Extract the (x, y) coordinate from the center of the cell holding the provided text.  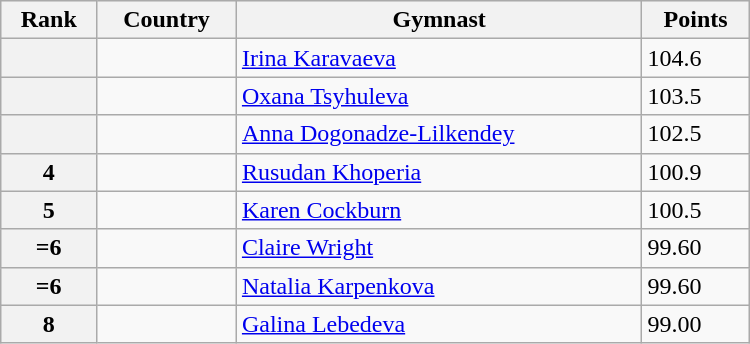
Points (696, 20)
Natalia Karpenkova (438, 286)
Gymnast (438, 20)
100.9 (696, 172)
Rank (49, 20)
Karen Cockburn (438, 210)
Anna Dogonadze-Lilkendey (438, 134)
4 (49, 172)
8 (49, 324)
Country (167, 20)
99.00 (696, 324)
Rusudan Khoperia (438, 172)
5 (49, 210)
Claire Wright (438, 248)
Irina Karavaeva (438, 58)
104.6 (696, 58)
100.5 (696, 210)
102.5 (696, 134)
Galina Lebedeva (438, 324)
Oxana Tsyhuleva (438, 96)
103.5 (696, 96)
